Return [X, Y] of the center of cell containing provided text 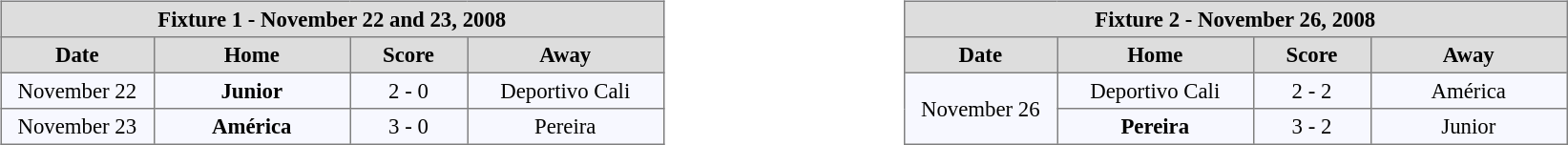
2 - 0 [408, 91]
3 - 0 [408, 127]
2 - 2 [1311, 91]
3 - 2 [1311, 127]
November 23 [76, 127]
November 26 [980, 109]
November 22 [76, 91]
Fixture 1 - November 22 and 23, 2008 [331, 19]
Fixture 2 - November 26, 2008 [1235, 19]
